Locate the cell with the specified text and output its (X, Y) center coordinate. 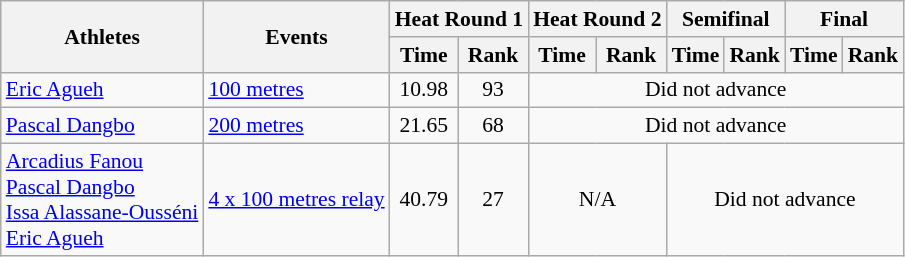
93 (493, 90)
4 x 100 metres relay (296, 200)
Events (296, 36)
Athletes (102, 36)
200 metres (296, 126)
40.79 (424, 200)
100 metres (296, 90)
N/A (597, 200)
Heat Round 1 (459, 19)
27 (493, 200)
Arcadius FanouPascal DangboIssa Alassane-OusséniEric Agueh (102, 200)
21.65 (424, 126)
Eric Agueh (102, 90)
68 (493, 126)
10.98 (424, 90)
Semifinal (726, 19)
Heat Round 2 (597, 19)
Final (844, 19)
Pascal Dangbo (102, 126)
